Locate the cell with the specified text and output its [x, y] center coordinate. 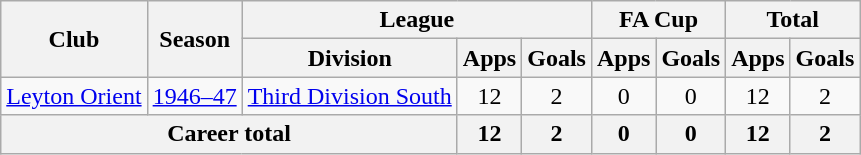
League [416, 20]
Third Division South [350, 96]
Total [793, 20]
Season [194, 39]
FA Cup [658, 20]
1946–47 [194, 96]
Leyton Orient [74, 96]
Club [74, 39]
Division [350, 58]
Career total [230, 134]
